Determine the (x, y) coordinate at the center of the cell enclosing the given text.  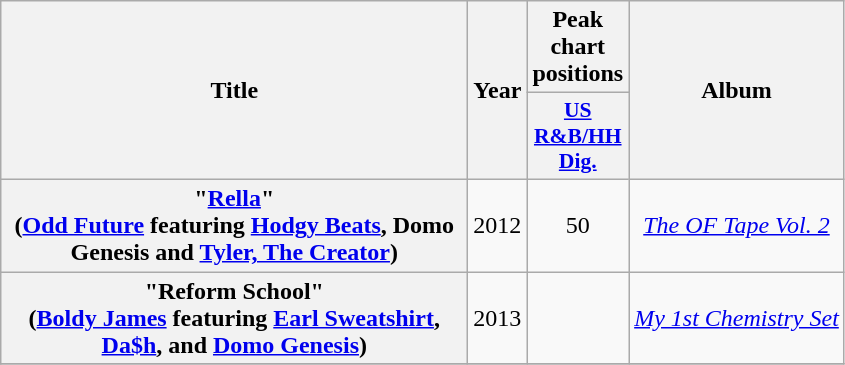
My 1st Chemistry Set (737, 318)
USR&B/HHDig. (578, 136)
Album (737, 90)
Year (498, 90)
Peak chart positions (578, 47)
The OF Tape Vol. 2 (737, 225)
"Reform School" (Boldy James featuring Earl Sweatshirt, Da$h, and Domo Genesis) (234, 318)
2012 (498, 225)
50 (578, 225)
2013 (498, 318)
"Rella" (Odd Future featuring Hodgy Beats, Domo Genesis and Tyler, The Creator) (234, 225)
Title (234, 90)
